Return (X, Y) of the center of cell containing provided text 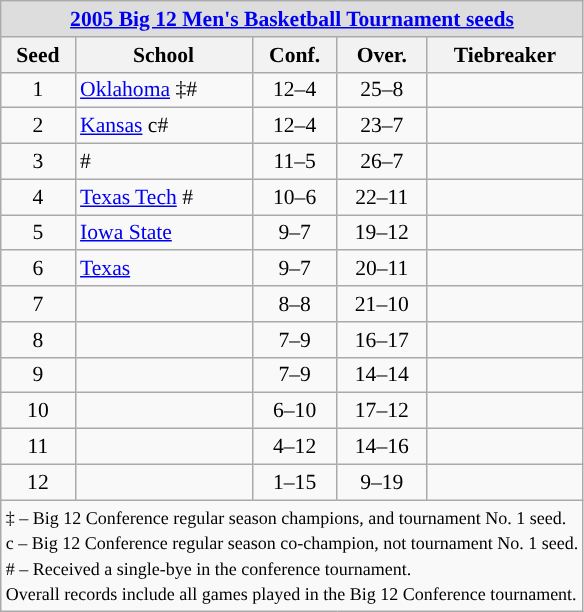
9–19 (382, 482)
10 (38, 411)
4–12 (294, 447)
1 (38, 90)
Over. (382, 55)
School (164, 55)
11 (38, 447)
11–5 (294, 162)
2005 Big 12 Men's Basketball Tournament seeds (292, 19)
10–6 (294, 197)
Seed (38, 55)
Tiebreaker (504, 55)
Texas Tech # (164, 197)
2 (38, 126)
4 (38, 197)
Kansas c# (164, 126)
16–17 (382, 340)
Texas (164, 269)
Oklahoma ‡# (164, 90)
# (164, 162)
3 (38, 162)
9 (38, 375)
17–12 (382, 411)
23–7 (382, 126)
20–11 (382, 269)
22–11 (382, 197)
8 (38, 340)
6–10 (294, 411)
19–12 (382, 233)
6 (38, 269)
14–14 (382, 375)
25–8 (382, 90)
Iowa State (164, 233)
8–8 (294, 304)
7 (38, 304)
1–15 (294, 482)
5 (38, 233)
12 (38, 482)
Conf. (294, 55)
21–10 (382, 304)
26–7 (382, 162)
14–16 (382, 447)
